Find where the given text appears and provide that cell's center as (x, y) coordinate. 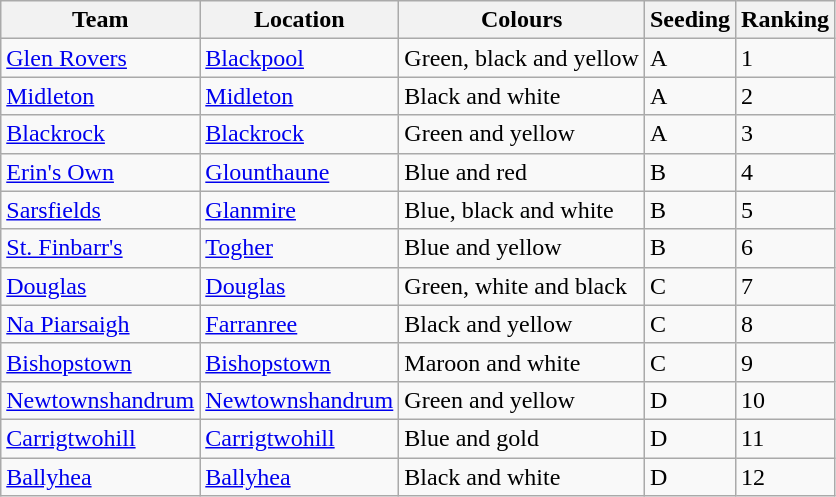
Blue, black and white (522, 210)
11 (786, 438)
Blackpool (300, 58)
Farranree (300, 324)
Glen Rovers (100, 58)
Black and yellow (522, 324)
Blue and red (522, 172)
9 (786, 362)
Ranking (786, 20)
Blue and yellow (522, 248)
Erin's Own (100, 172)
Location (300, 20)
6 (786, 248)
3 (786, 134)
Team (100, 20)
Blue and gold (522, 438)
Seeding (690, 20)
Green, white and black (522, 286)
Na Piarsaigh (100, 324)
12 (786, 477)
Glanmire (300, 210)
7 (786, 286)
Togher (300, 248)
Colours (522, 20)
1 (786, 58)
5 (786, 210)
4 (786, 172)
10 (786, 400)
Green, black and yellow (522, 58)
St. Finbarr's (100, 248)
8 (786, 324)
Glounthaune (300, 172)
2 (786, 96)
Sarsfields (100, 210)
Maroon and white (522, 362)
